Determine the [x, y] coordinate at the center of the cell enclosing the given text.  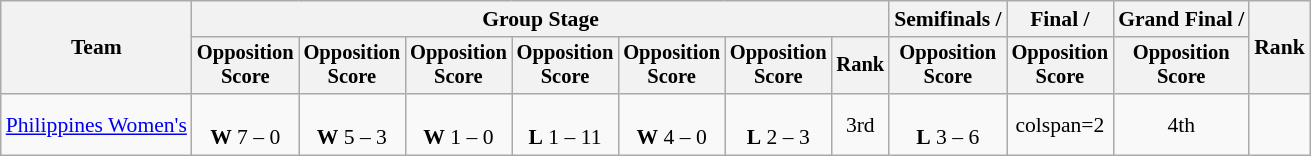
Final / [1060, 19]
colspan=2 [1060, 124]
Semifinals / [948, 19]
Philippines Women's [96, 124]
Team [96, 48]
L 3 – 6 [948, 124]
3rd [860, 124]
Group Stage [540, 19]
W 4 – 0 [672, 124]
L 1 – 11 [566, 124]
Grand Final / [1181, 19]
W 5 – 3 [352, 124]
W 1 – 0 [458, 124]
L 2 – 3 [778, 124]
W 7 – 0 [246, 124]
4th [1181, 124]
